Search for the cell housing the specified text and yield its (X, Y) center coordinate. 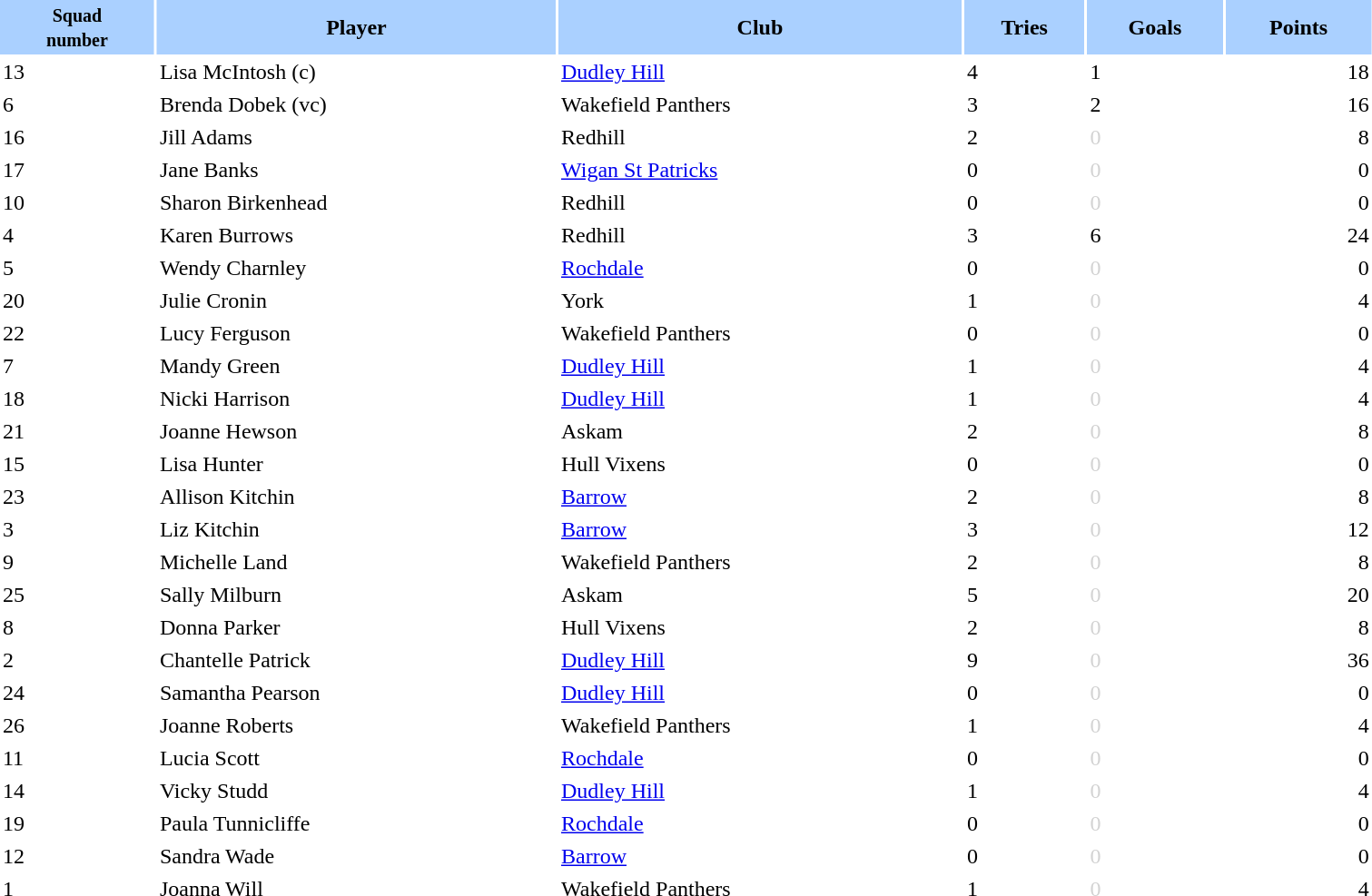
17 (77, 171)
Sharon Birkenhead (356, 203)
Nicki Harrison (356, 399)
Lisa Hunter (356, 465)
Mandy Green (356, 367)
Jill Adams (356, 138)
22 (77, 334)
Lucia Scott (356, 759)
Julie Cronin (356, 301)
Liz Kitchin (356, 530)
Karen Burrows (356, 236)
23 (77, 497)
21 (77, 432)
7 (77, 367)
Michelle Land (356, 563)
36 (1298, 661)
Club (760, 27)
Player (356, 27)
Wendy Charnley (356, 269)
Samantha Pearson (356, 694)
10 (77, 203)
14 (77, 792)
15 (77, 465)
Allison Kitchin (356, 497)
Squad number (77, 27)
Joanne Roberts (356, 726)
Chantelle Patrick (356, 661)
Paula Tunnicliffe (356, 824)
25 (77, 596)
Tries (1024, 27)
Goals (1155, 27)
Donna Parker (356, 628)
Lisa McIntosh (c) (356, 73)
Wigan St Patricks (760, 171)
Jane Banks (356, 171)
Joanne Hewson (356, 432)
19 (77, 824)
Sally Milburn (356, 596)
Lucy Ferguson (356, 334)
Brenda Dobek (vc) (356, 105)
Vicky Studd (356, 792)
13 (77, 73)
Sandra Wade (356, 857)
Points (1298, 27)
11 (77, 759)
York (760, 301)
26 (77, 726)
